Return [x, y] of the center of cell containing provided text 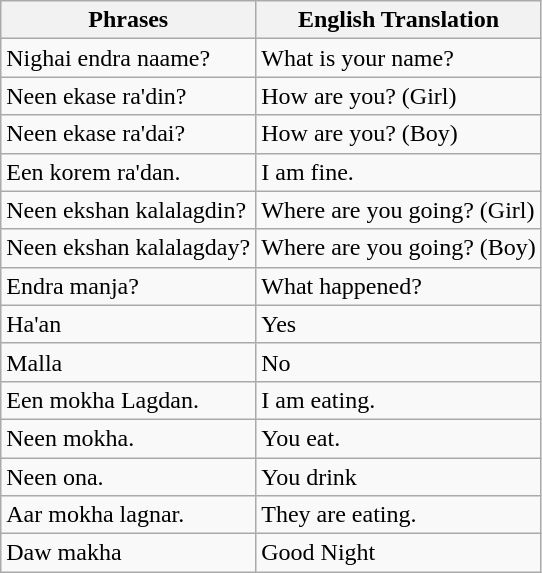
I am eating. [399, 400]
You drink [399, 477]
Nighai endra naame? [128, 58]
Daw makha [128, 553]
Where are you going? (Boy) [399, 248]
They are eating. [399, 515]
Phrases [128, 20]
English Translation [399, 20]
Neen ekshan kalalagdin? [128, 210]
I am fine. [399, 172]
Een korem ra'dan. [128, 172]
Neen mokha. [128, 438]
You eat. [399, 438]
What happened? [399, 286]
Neen ona. [128, 477]
How are you? (Boy) [399, 134]
Good Night [399, 553]
Een mokha Lagdan. [128, 400]
What is your name? [399, 58]
No [399, 362]
Yes [399, 324]
Neen ekase ra'dai? [128, 134]
Malla [128, 362]
Neen ekase ra'din? [128, 96]
Neen ekshan kalalagday? [128, 248]
Where are you going? (Girl) [399, 210]
Aar mokha lagnar. [128, 515]
How are you? (Girl) [399, 96]
Endra manja? [128, 286]
Ha'an [128, 324]
